Detect which cell encompasses the target text, then output its [X, Y] center coordinate. 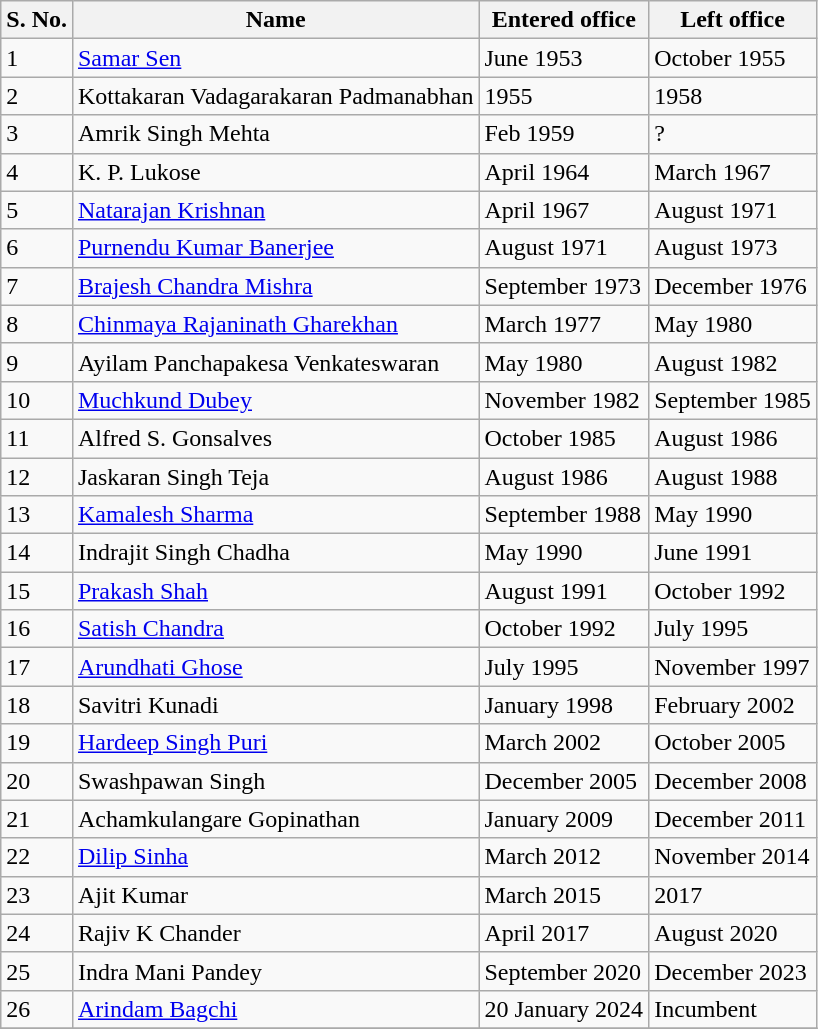
June 1991 [733, 553]
7 [37, 286]
April 1967 [564, 210]
Muchkund Dubey [275, 400]
March 2015 [564, 895]
Name [275, 20]
Prakash Shah [275, 591]
24 [37, 933]
21 [37, 819]
20 [37, 781]
April 2017 [564, 933]
12 [37, 477]
18 [37, 705]
December 2008 [733, 781]
Jaskaran Singh Teja [275, 477]
23 [37, 895]
January 1998 [564, 705]
August 1973 [733, 248]
26 [37, 1009]
3 [37, 134]
25 [37, 971]
Arindam Bagchi [275, 1009]
20 January 2024 [564, 1009]
9 [37, 362]
Kottakaran Vadagarakaran Padmanabhan [275, 96]
August 1988 [733, 477]
April 1964 [564, 172]
Savitri Kunadi [275, 705]
March 2012 [564, 857]
Kamalesh Sharma [275, 515]
1 [37, 58]
Dilip Sinha [275, 857]
4 [37, 172]
Indrajit Singh Chadha [275, 553]
December 2005 [564, 781]
October 2005 [733, 743]
10 [37, 400]
Arundhati Ghose [275, 667]
Incumbent [733, 1009]
5 [37, 210]
15 [37, 591]
November 1982 [564, 400]
Samar Sen [275, 58]
Natarajan Krishnan [275, 210]
September 1988 [564, 515]
? [733, 134]
January 2009 [564, 819]
K. P. Lukose [275, 172]
Ayilam Panchapakesa Venkateswaran [275, 362]
Chinmaya Rajaninath Gharekhan [275, 324]
November 2014 [733, 857]
November 1997 [733, 667]
August 1991 [564, 591]
October 1955 [733, 58]
8 [37, 324]
Satish Chandra [275, 629]
14 [37, 553]
October 1985 [564, 438]
September 2020 [564, 971]
2 [37, 96]
March 1967 [733, 172]
11 [37, 438]
March 2002 [564, 743]
September 1985 [733, 400]
September 1973 [564, 286]
Swashpawan Singh [275, 781]
December 2011 [733, 819]
6 [37, 248]
February 2002 [733, 705]
13 [37, 515]
August 1982 [733, 362]
16 [37, 629]
17 [37, 667]
19 [37, 743]
Brajesh Chandra Mishra [275, 286]
22 [37, 857]
March 1977 [564, 324]
Hardeep Singh Puri [275, 743]
1955 [564, 96]
Ajit Kumar [275, 895]
Achamkulangare Gopinathan [275, 819]
Amrik Singh Mehta [275, 134]
Feb 1959 [564, 134]
Alfred S. Gonsalves [275, 438]
Rajiv K Chander [275, 933]
2017 [733, 895]
Entered office [564, 20]
Purnendu Kumar Banerjee [275, 248]
Left office [733, 20]
December 1976 [733, 286]
1958 [733, 96]
S. No. [37, 20]
Indra Mani Pandey [275, 971]
December 2023 [733, 971]
June 1953 [564, 58]
August 2020 [733, 933]
